Provide the (x, y) coordinate of the cell's center where the given text is located.  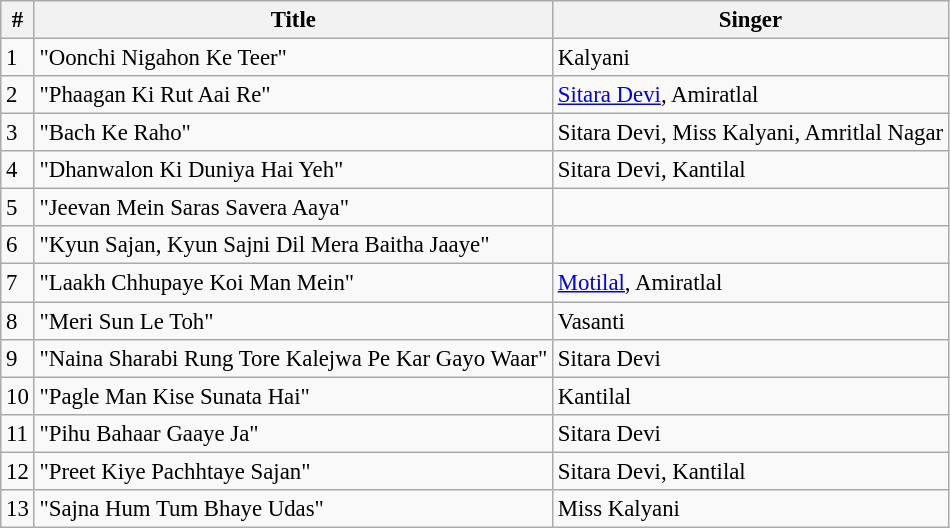
Vasanti (750, 321)
1 (18, 58)
6 (18, 245)
# (18, 20)
"Phaagan Ki Rut Aai Re" (293, 95)
7 (18, 283)
10 (18, 396)
Miss Kalyani (750, 509)
2 (18, 95)
"Pihu Bahaar Gaaye Ja" (293, 433)
12 (18, 471)
Kalyani (750, 58)
Title (293, 20)
Sitara Devi, Amiratlal (750, 95)
13 (18, 509)
"Dhanwalon Ki Duniya Hai Yeh" (293, 170)
4 (18, 170)
11 (18, 433)
"Jeevan Mein Saras Savera Aaya" (293, 208)
"Bach Ke Raho" (293, 133)
"Oonchi Nigahon Ke Teer" (293, 58)
"Pagle Man Kise Sunata Hai" (293, 396)
5 (18, 208)
"Naina Sharabi Rung Tore Kalejwa Pe Kar Gayo Waar" (293, 358)
8 (18, 321)
Singer (750, 20)
Kantilal (750, 396)
Motilal, Amiratlal (750, 283)
"Meri Sun Le Toh" (293, 321)
3 (18, 133)
9 (18, 358)
"Laakh Chhupaye Koi Man Mein" (293, 283)
"Preet Kiye Pachhtaye Sajan" (293, 471)
Sitara Devi, Miss Kalyani, Amritlal Nagar (750, 133)
"Kyun Sajan, Kyun Sajni Dil Mera Baitha Jaaye" (293, 245)
"Sajna Hum Tum Bhaye Udas" (293, 509)
